Output the (x, y) coordinate of the center of the cell containing the given text.  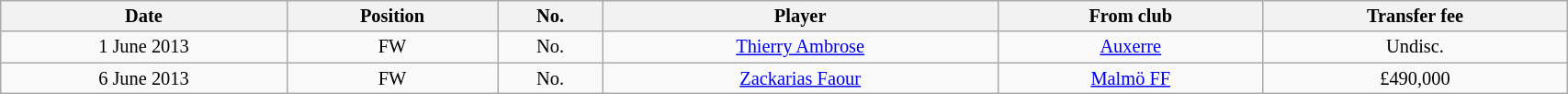
Player (800, 16)
1 June 2013 (143, 47)
Date (143, 16)
Position (392, 16)
Malmö FF (1130, 78)
Zackarias Faour (800, 78)
From club (1130, 16)
Auxerre (1130, 47)
£490,000 (1415, 78)
6 June 2013 (143, 78)
Undisc. (1415, 47)
Thierry Ambrose (800, 47)
Transfer fee (1415, 16)
